Search for the cell housing the specified text and yield its (x, y) center coordinate. 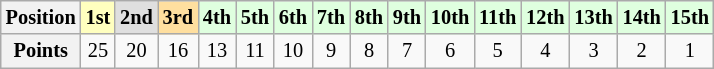
7th (331, 17)
2nd (136, 17)
9 (331, 51)
14th (642, 17)
4 (545, 51)
5 (498, 51)
25 (98, 51)
6 (450, 51)
16 (178, 51)
15th (690, 17)
11th (498, 17)
Points (41, 51)
3rd (178, 17)
7 (407, 51)
12th (545, 17)
10th (450, 17)
11 (255, 51)
13 (217, 51)
20 (136, 51)
6th (293, 17)
3 (593, 51)
Position (41, 17)
1 (690, 51)
8th (369, 17)
1st (98, 17)
2 (642, 51)
4th (217, 17)
5th (255, 17)
10 (293, 51)
8 (369, 51)
13th (593, 17)
9th (407, 17)
